Provide the [X, Y] coordinate of the cell's center where the given text is located.  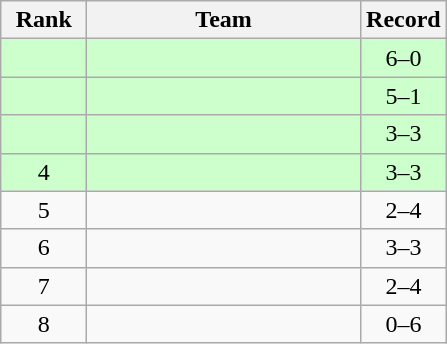
Team [224, 20]
6–0 [403, 58]
0–6 [403, 324]
7 [44, 286]
5 [44, 210]
4 [44, 172]
Rank [44, 20]
8 [44, 324]
Record [403, 20]
6 [44, 248]
5–1 [403, 96]
